Detect which cell encompasses the target text, then output its (X, Y) center coordinate. 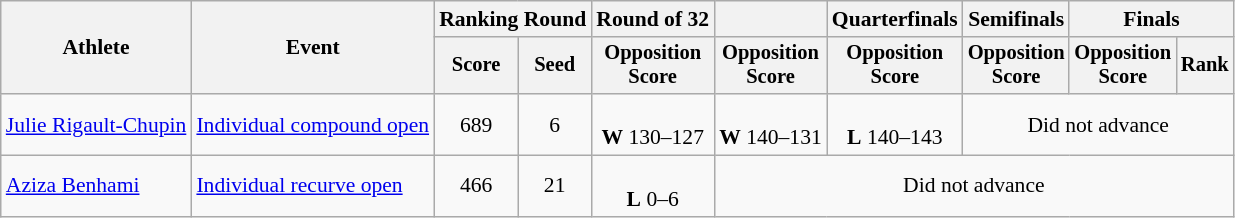
Finals (1151, 19)
6 (554, 124)
Round of 32 (652, 19)
466 (476, 186)
W 130–127 (652, 124)
Seed (554, 66)
L 140–143 (895, 124)
L 0–6 (652, 186)
689 (476, 124)
Athlete (96, 48)
Quarterfinals (895, 19)
Ranking Round (512, 19)
Rank (1205, 66)
W 140–131 (770, 124)
Event (312, 48)
Score (476, 66)
Aziza Benhami (96, 186)
21 (554, 186)
Individual compound open (312, 124)
Semifinals (1016, 19)
Julie Rigault-Chupin (96, 124)
Individual recurve open (312, 186)
